Search for the cell housing the specified text and yield its [x, y] center coordinate. 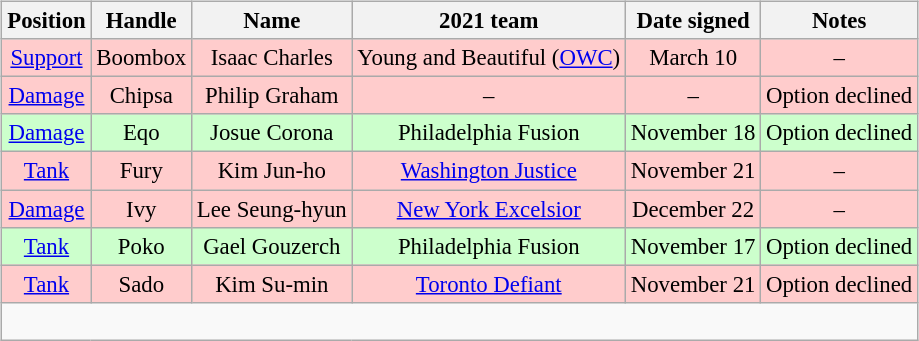
November 17 [692, 246]
Poko [141, 246]
Date signed [692, 21]
Sado [141, 284]
Handle [141, 21]
Chipsa [141, 96]
Ivy [141, 209]
Isaac Charles [272, 58]
Notes [840, 21]
Position [46, 21]
November 18 [692, 133]
Boombox [141, 58]
Josue Corona [272, 133]
Name [272, 21]
2021 team [488, 21]
December 22 [692, 209]
Kim Jun-ho [272, 171]
Eqo [141, 133]
New York Excelsior [488, 209]
Washington Justice [488, 171]
Support [46, 58]
Young and Beautiful (OWC) [488, 58]
Lee Seung-hyun [272, 209]
Fury [141, 171]
Gael Gouzerch [272, 246]
Kim Su-min [272, 284]
Toronto Defiant [488, 284]
March 10 [692, 58]
Philip Graham [272, 96]
